Extract the [x, y] coordinate from the center of the cell holding the provided text.  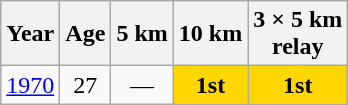
10 km [210, 34]
Year [30, 34]
1970 [30, 85]
— [142, 85]
3 × 5 kmrelay [298, 34]
27 [86, 85]
Age [86, 34]
5 km [142, 34]
